Search for the cell housing the specified text and yield its [X, Y] center coordinate. 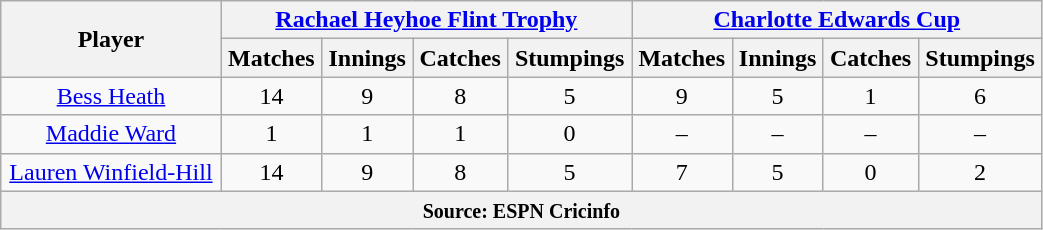
Player [111, 39]
7 [682, 172]
Bess Heath [111, 96]
Lauren Winfield-Hill [111, 172]
Rachael Heyhoe Flint Trophy [426, 20]
6 [980, 96]
Maddie Ward [111, 134]
Charlotte Edwards Cup [837, 20]
2 [980, 172]
Source: ESPN Cricinfo [522, 210]
